Extract the [x, y] coordinate from the center of the cell holding the provided text.  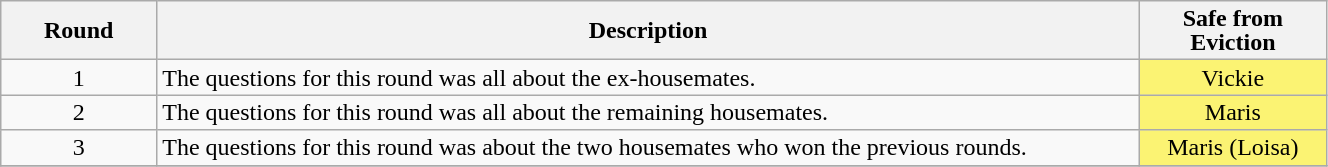
3 [79, 148]
Vickie [1232, 78]
Maris [1232, 112]
Round [79, 30]
Maris (Loisa) [1232, 148]
The questions for this round was about the two housemates who won the previous rounds. [648, 148]
The questions for this round was all about the remaining housemates. [648, 112]
1 [79, 78]
Description [648, 30]
Safe from Eviction [1232, 30]
2 [79, 112]
The questions for this round was all about the ex-housemates. [648, 78]
